Scan for the cell matching the given text and deliver its (x, y) coordinate at center. 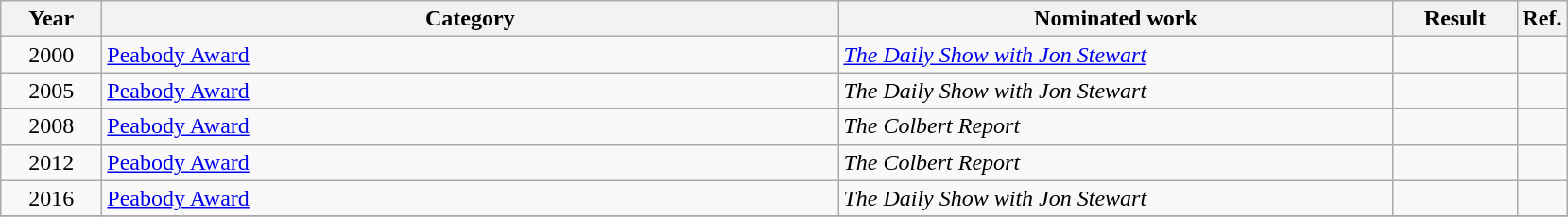
2016 (51, 198)
2008 (51, 126)
2005 (51, 91)
Category (471, 19)
Nominated work (1115, 19)
Result (1456, 19)
Ref. (1542, 19)
Year (51, 19)
2012 (51, 162)
2000 (51, 55)
